Detect which cell encompasses the target text, then output its [X, Y] center coordinate. 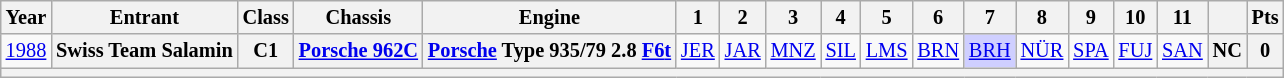
SPA [1090, 51]
Year [26, 17]
JER [698, 51]
JAR [743, 51]
SIL [841, 51]
10 [1135, 17]
NC [1228, 51]
Class [266, 17]
FUJ [1135, 51]
9 [1090, 17]
BRN [938, 51]
11 [1182, 17]
BRH [990, 51]
1988 [26, 51]
7 [990, 17]
2 [743, 17]
MNZ [794, 51]
Swiss Team Salamin [144, 51]
5 [887, 17]
Porsche 962C [358, 51]
1 [698, 17]
Entrant [144, 17]
3 [794, 17]
0 [1266, 51]
Engine [550, 17]
C1 [266, 51]
SAN [1182, 51]
Chassis [358, 17]
Pts [1266, 17]
4 [841, 17]
NÜR [1042, 51]
Porsche Type 935/79 2.8 F6t [550, 51]
6 [938, 17]
8 [1042, 17]
LMS [887, 51]
